Detect which cell encompasses the target text, then output its (x, y) center coordinate. 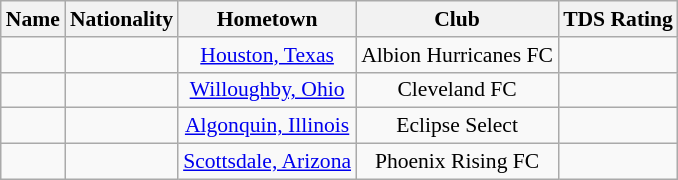
Cleveland FC (457, 90)
Club (457, 19)
TDS Rating (618, 19)
Name (33, 19)
Nationality (122, 19)
Scottsdale, Arizona (267, 162)
Willoughby, Ohio (267, 90)
Hometown (267, 19)
Houston, Texas (267, 55)
Phoenix Rising FC (457, 162)
Algonquin, Illinois (267, 126)
Albion Hurricanes FC (457, 55)
Eclipse Select (457, 126)
